Extract the [X, Y] coordinate from the center of the cell holding the provided text.  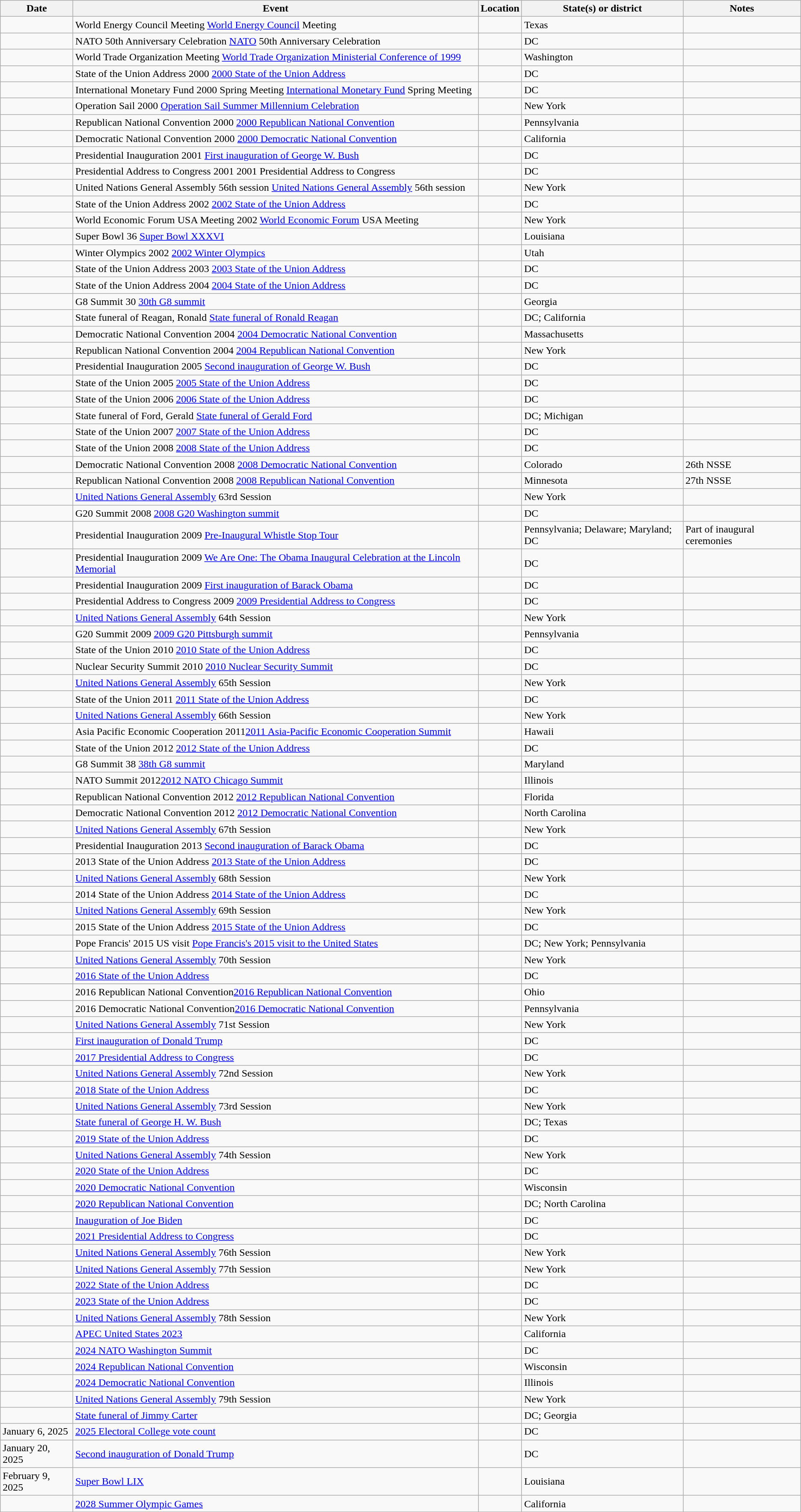
Colorado [602, 464]
APEC United States 2023 [276, 1334]
United Nations General Assembly 63rd Session [276, 497]
DC; Michigan [602, 415]
Republican National Convention 2000 2000 Republican National Convention [276, 122]
2014 State of the Union Address 2014 State of the Union Address [276, 894]
United Nations General Assembly 79th Session [276, 1399]
International Monetary Fund 2000 Spring Meeting International Monetary Fund Spring Meeting [276, 90]
World Economic Forum USA Meeting 2002 World Economic Forum USA Meeting [276, 220]
DC; California [602, 318]
State(s) or district [602, 9]
Democratic National Convention 2008 2008 Democratic National Convention [276, 464]
Republican National Convention 2012 2012 Republican National Convention [276, 797]
State of the Union Address 2004 2004 State of the Union Address [276, 285]
United Nations General Assembly 65th Session [276, 683]
United Nations General Assembly 72nd Session [276, 1074]
G8 Summit 38 38th G8 summit [276, 764]
United Nations General Assembly 73rd Session [276, 1106]
2018 State of the Union Address [276, 1090]
Presidential Inauguration 2009 First inauguration of Barack Obama [276, 585]
United Nations General Assembly 56th session United Nations General Assembly 56th session [276, 187]
North Carolina [602, 813]
Florida [602, 797]
January 20, 2025 [37, 1453]
State of the Union 2012 2012 State of the Union Address [276, 748]
Inauguration of Joe Biden [276, 1220]
Hawaii [602, 731]
2023 State of the Union Address [276, 1302]
Utah [602, 253]
World Trade Organization Meeting World Trade Organization Ministerial Conference of 1999 [276, 57]
DC; New York; Pennsylvania [602, 943]
State of the Union Address 2000 2000 State of the Union Address [276, 74]
State of the Union 2011 2011 State of the Union Address [276, 699]
Second inauguration of Donald Trump [276, 1453]
Republican National Convention 2004 2004 Republican National Convention [276, 350]
Winter Olympics 2002 2002 Winter Olympics [276, 253]
Republican National Convention 2008 2008 Republican National Convention [276, 481]
DC; Georgia [602, 1415]
United Nations General Assembly 69th Session [276, 911]
State funeral of George H. W. Bush [276, 1122]
NATO 50th Anniversary Celebration NATO 50th Anniversary Celebration [276, 41]
26th NSSE [742, 464]
2020 State of the Union Address [276, 1171]
State funeral of Jimmy Carter [276, 1415]
NATO Summit 20122012 NATO Chicago Summit [276, 781]
Notes [742, 9]
State of the Union 2006 2006 State of the Union Address [276, 399]
First inauguration of Donald Trump [276, 1041]
Super Bowl LIX [276, 1482]
Part of inaugural ceremonies [742, 536]
Democratic National Convention 2004 2004 Democratic National Convention [276, 334]
Democratic National Convention 2012 2012 Democratic National Convention [276, 813]
2025 Electoral College vote count [276, 1432]
Pennsylvania; Delaware; Maryland; DC [602, 536]
2020 Republican National Convention [276, 1204]
State of the Union 2007 2007 State of the Union Address [276, 432]
State funeral of Ford, Gerald State funeral of Gerald Ford [276, 415]
Nuclear Security Summit 2010 2010 Nuclear Security Summit [276, 666]
United Nations General Assembly 70th Session [276, 959]
State of the Union Address 2003 2003 State of the Union Address [276, 269]
State of the Union 2008 2008 State of the Union Address [276, 448]
United Nations General Assembly 67th Session [276, 829]
2022 State of the Union Address [276, 1285]
United Nations General Assembly 64th Session [276, 618]
Georgia [602, 302]
2024 NATO Washington Summit [276, 1350]
United Nations General Assembly 66th Session [276, 715]
Washington [602, 57]
Pope Francis' 2015 US visit Pope Francis's 2015 visit to the United States [276, 943]
State of the Union 2005 2005 State of the Union Address [276, 383]
2016 State of the Union Address [276, 976]
February 9, 2025 [37, 1482]
2019 State of the Union Address [276, 1139]
2015 State of the Union Address 2015 State of the Union Address [276, 927]
DC; Texas [602, 1122]
World Energy Council Meeting World Energy Council Meeting [276, 25]
2013 State of the Union Address 2013 State of the Union Address [276, 862]
State funeral of Reagan, Ronald State funeral of Ronald Reagan [276, 318]
Texas [602, 25]
2017 Presidential Address to Congress [276, 1057]
United Nations General Assembly 76th Session [276, 1252]
Presidential Address to Congress 2001 2001 Presidential Address to Congress [276, 171]
Presidential Inauguration 2009 We Are One: The Obama Inaugural Celebration at the Lincoln Memorial [276, 563]
2024 Republican National Convention [276, 1367]
G8 Summit 30 30th G8 summit [276, 302]
State of the Union Address 2002 2002 State of the Union Address [276, 204]
Maryland [602, 764]
Event [276, 9]
G20 Summit 2009 2009 G20 Pittsburgh summit [276, 634]
Ohio [602, 992]
United Nations General Assembly 77th Session [276, 1269]
United Nations General Assembly 71st Session [276, 1025]
January 6, 2025 [37, 1432]
2024 Democratic National Convention [276, 1383]
Presidential Inauguration 2013 Second inauguration of Barack Obama [276, 846]
G20 Summit 2008 2008 G20 Washington summit [276, 513]
2016 Democratic National Convention2016 Democratic National Convention [276, 1008]
United Nations General Assembly 78th Session [276, 1318]
Location [500, 9]
Presidential Address to Congress 2009 2009 Presidential Address to Congress [276, 601]
Date [37, 9]
United Nations General Assembly 74th Session [276, 1155]
Minnesota [602, 481]
Presidential Inauguration 2005 Second inauguration of George W. Bush [276, 367]
2020 Democratic National Convention [276, 1187]
Presidential Inauguration 2009 Pre-Inaugural Whistle Stop Tour [276, 536]
Super Bowl 36 Super Bowl XXXVI [276, 237]
2021 Presidential Address to Congress [276, 1236]
27th NSSE [742, 481]
Operation Sail 2000 Operation Sail Summer Millennium Celebration [276, 106]
Asia Pacific Economic Cooperation 20112011 Asia-Pacific Economic Cooperation Summit [276, 731]
Massachusetts [602, 334]
State of the Union 2010 2010 State of the Union Address [276, 650]
2016 Republican National Convention2016 Republican National Convention [276, 992]
2028 Summer Olympic Games [276, 1503]
United Nations General Assembly 68th Session [276, 878]
Presidential Inauguration 2001 First inauguration of George W. Bush [276, 155]
Democratic National Convention 2000 2000 Democratic National Convention [276, 139]
DC; North Carolina [602, 1204]
